Search for the cell housing the specified text and yield its (x, y) center coordinate. 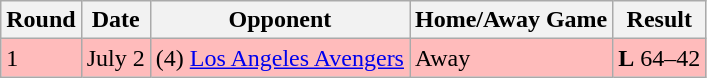
(4) Los Angeles Avengers (280, 58)
1 (41, 58)
Round (41, 20)
July 2 (116, 58)
L 64–42 (660, 58)
Away (512, 58)
Home/Away Game (512, 20)
Date (116, 20)
Result (660, 20)
Opponent (280, 20)
